Provide the [X, Y] coordinate of the cell's center where the given text is located.  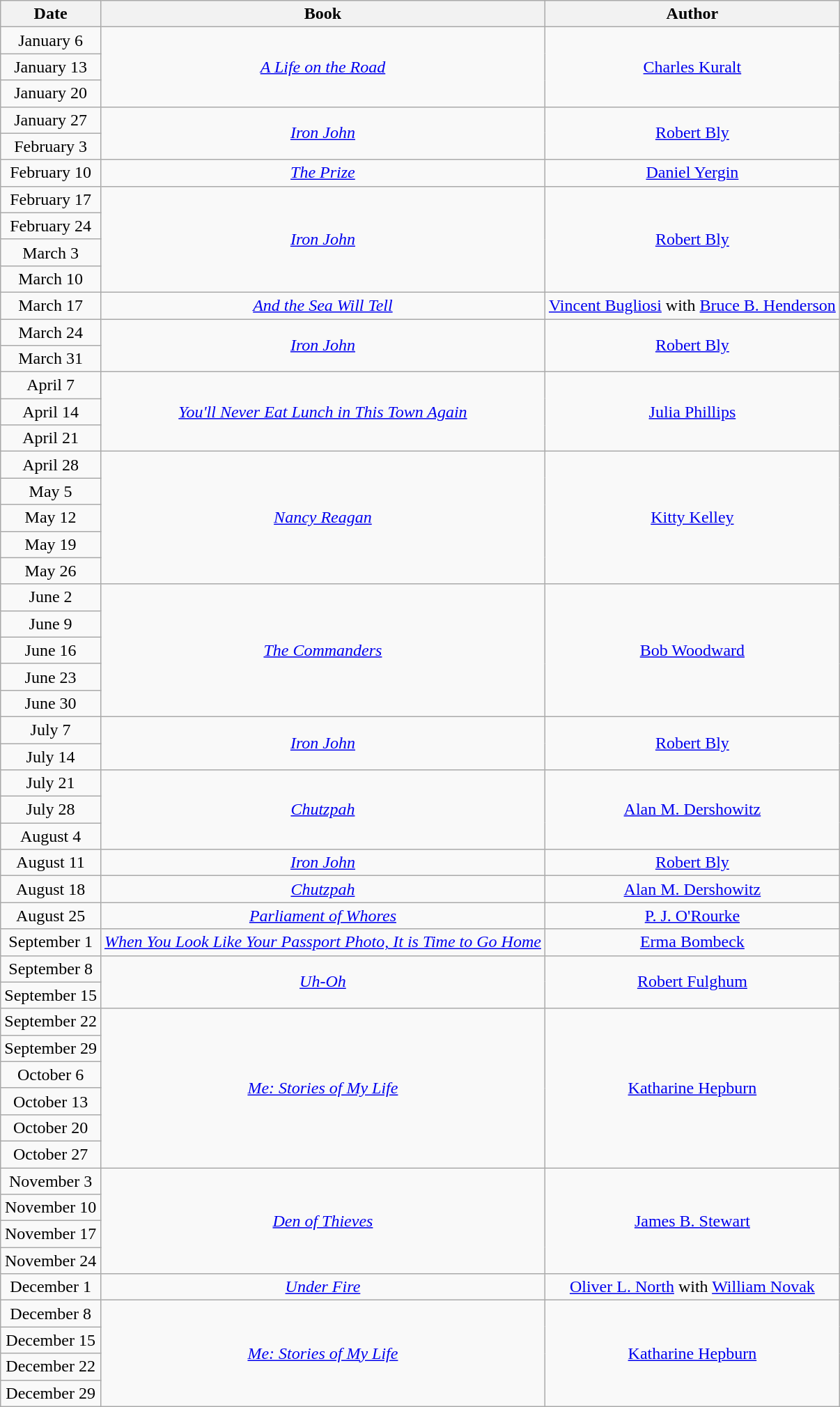
September 8 [51, 969]
April 21 [51, 438]
February 3 [51, 146]
Author [692, 14]
January 6 [51, 40]
A Life on the Road [322, 67]
December 15 [51, 1340]
August 11 [51, 863]
July 7 [51, 730]
January 20 [51, 93]
Julia Phillips [692, 412]
Bob Woodward [692, 650]
When You Look Like Your Passport Photo, It is Time to Go Home [322, 942]
March 17 [51, 305]
January 13 [51, 67]
July 14 [51, 756]
June 16 [51, 650]
You'll Never Eat Lunch in This Town Again [322, 412]
June 2 [51, 597]
December 22 [51, 1367]
The Prize [322, 173]
June 9 [51, 624]
November 3 [51, 1181]
Robert Fulghum [692, 982]
March 24 [51, 332]
September 29 [51, 1048]
Kitty Kelley [692, 518]
February 24 [51, 226]
Nancy Reagan [322, 518]
Charles Kuralt [692, 67]
Daniel Yergin [692, 173]
December 29 [51, 1393]
Book [322, 14]
October 20 [51, 1128]
September 22 [51, 1022]
September 15 [51, 995]
May 12 [51, 518]
December 1 [51, 1287]
January 27 [51, 120]
February 10 [51, 173]
November 17 [51, 1234]
November 24 [51, 1261]
James B. Stewart [692, 1221]
August 4 [51, 836]
December 8 [51, 1314]
P. J. O'Rourke [692, 916]
April 28 [51, 465]
July 21 [51, 783]
May 5 [51, 491]
October 27 [51, 1154]
The Commanders [322, 650]
June 23 [51, 677]
October 6 [51, 1075]
April 14 [51, 412]
September 1 [51, 942]
August 25 [51, 916]
November 10 [51, 1208]
Den of Thieves [322, 1221]
May 26 [51, 571]
Vincent Bugliosi with Bruce B. Henderson [692, 305]
Date [51, 14]
April 7 [51, 385]
Oliver L. North with William Novak [692, 1287]
March 10 [51, 279]
March 3 [51, 252]
March 31 [51, 359]
June 30 [51, 703]
Erma Bombeck [692, 942]
Uh-Oh [322, 982]
July 28 [51, 810]
October 13 [51, 1101]
August 18 [51, 889]
February 17 [51, 199]
Parliament of Whores [322, 916]
And the Sea Will Tell [322, 305]
Under Fire [322, 1287]
May 19 [51, 544]
